Find where the given text appears and provide that cell's center as (x, y) coordinate. 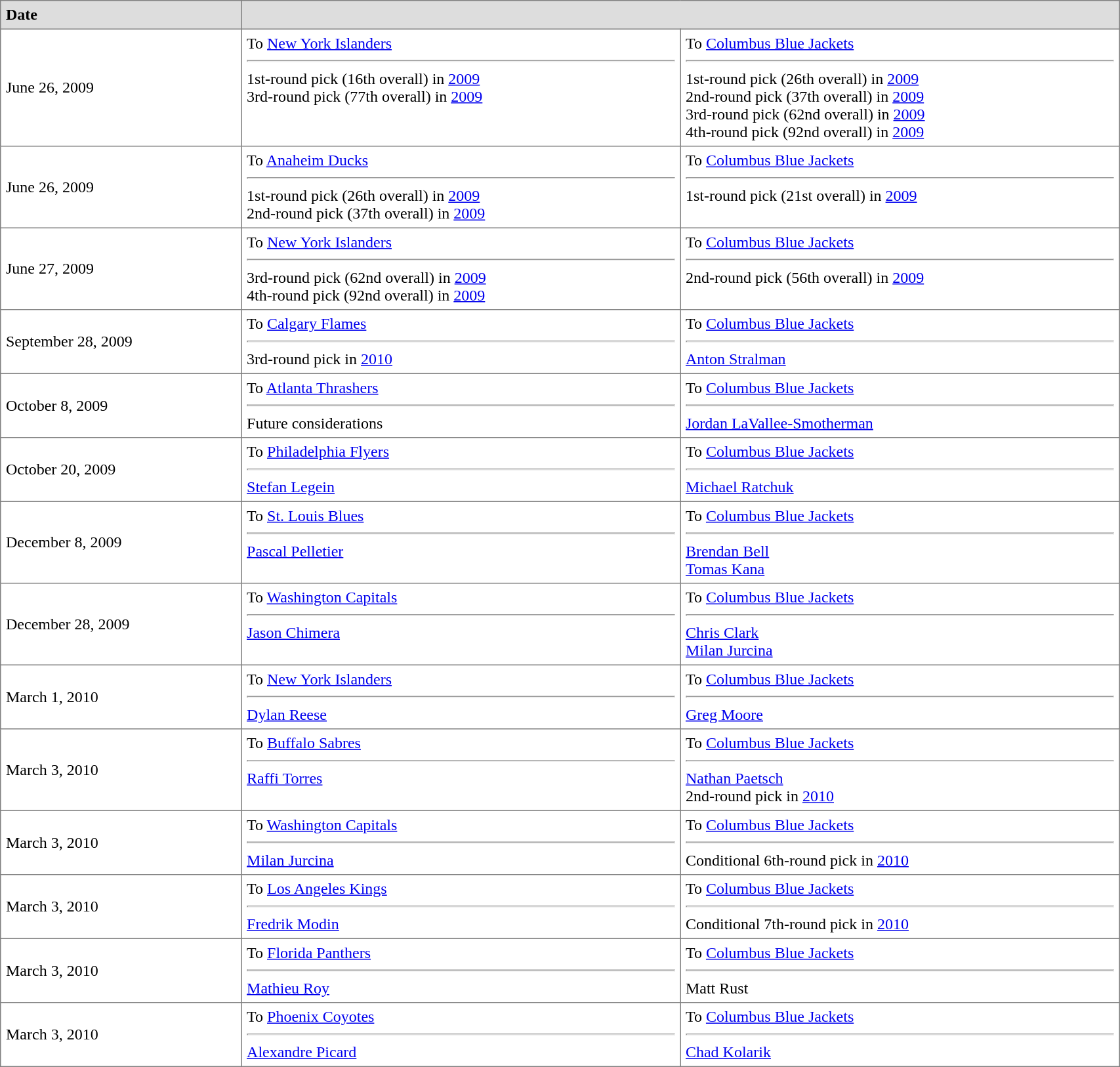
To Columbus Blue Jackets Anton Stralman (900, 342)
To Washington Capitals Jason Chimera (461, 624)
To Columbus Blue Jackets Brendan BellTomas Kana (900, 542)
To Phoenix Coyotes Alexandre Picard (461, 1035)
To Calgary Flames 3rd-round pick in 2010 (461, 342)
March 1, 2010 (121, 697)
To Washington Capitals Milan Jurcina (461, 843)
To Columbus Blue Jackets Michael Ratchuk (900, 470)
To Florida Panthers Mathieu Roy (461, 971)
To New York Islanders 1st-round pick (16th overall) in 20093rd-round pick (77th overall) in 2009 (461, 87)
October 8, 2009 (121, 406)
September 28, 2009 (121, 342)
To Columbus Blue Jackets Chris ClarkMilan Jurcina (900, 624)
December 28, 2009 (121, 624)
To New York Islanders Dylan Reese (461, 697)
To Anaheim Ducks 1st-round pick (26th overall) in 20092nd-round pick (37th overall) in 2009 (461, 187)
To Columbus Blue Jackets Conditional 6th-round pick in 2010 (900, 843)
To Buffalo Sabres Raffi Torres (461, 770)
To Columbus Blue Jackets 2nd-round pick (56th overall) in 2009 (900, 268)
To Philadelphia Flyers Stefan Legein (461, 470)
To Columbus Blue Jackets Jordan LaVallee-Smotherman (900, 406)
To Columbus Blue Jackets Chad Kolarik (900, 1035)
To St. Louis Blues Pascal Pelletier (461, 542)
To Columbus Blue Jackets Nathan Paetsch 2nd-round pick in 2010 (900, 770)
To Columbus Blue Jackets Matt Rust (900, 971)
To Columbus Blue Jackets Conditional 7th-round pick in 2010 (900, 907)
Date (121, 15)
To Columbus Blue Jackets 1st-round pick (21st overall) in 2009 (900, 187)
To Los Angeles Kings Fredrik Modin (461, 907)
To Columbus Blue Jackets Greg Moore (900, 697)
To Atlanta Thrashers Future considerations (461, 406)
October 20, 2009 (121, 470)
To New York Islanders 3rd-round pick (62nd overall) in 20094th-round pick (92nd overall) in 2009 (461, 268)
December 8, 2009 (121, 542)
June 27, 2009 (121, 268)
